Provide the (x, y) coordinate of the cell's center where the given text is located.  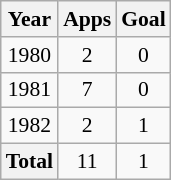
1980 (30, 55)
7 (87, 90)
1982 (30, 126)
11 (87, 162)
Year (30, 19)
Goal (144, 19)
1981 (30, 90)
Total (30, 162)
Apps (87, 19)
